Determine the (X, Y) coordinate at the center of the cell enclosing the given text.  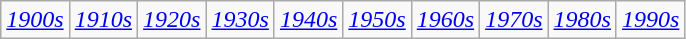
1950s (377, 20)
1920s (172, 20)
1980s (582, 20)
1960s (445, 20)
1930s (240, 20)
1990s (650, 20)
1910s (103, 20)
1900s (35, 20)
1940s (308, 20)
1970s (514, 20)
